Capture the cell that displays the provided text and extract its (x, y) central coordinate. 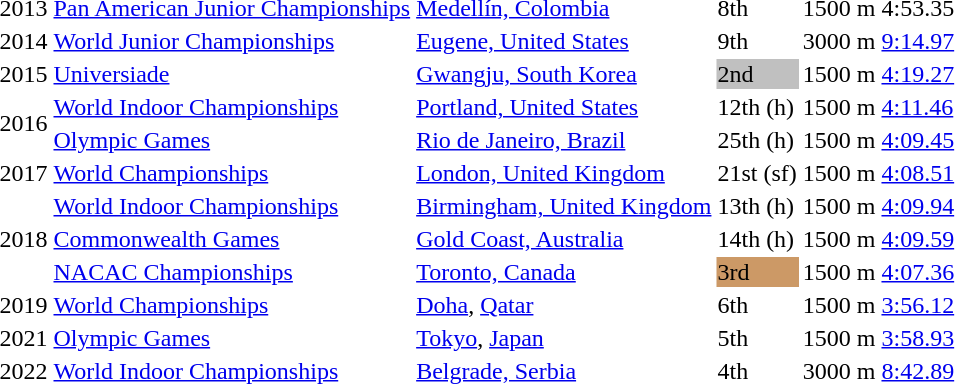
12th (h) (757, 107)
Universiade (232, 74)
25th (h) (757, 140)
Portland, United States (564, 107)
21st (sf) (757, 173)
9th (757, 41)
Commonwealth Games (232, 239)
Gwangju, South Korea (564, 74)
Rio de Janeiro, Brazil (564, 140)
13th (h) (757, 206)
3rd (757, 272)
Eugene, United States (564, 41)
Tokyo, Japan (564, 338)
Toronto, Canada (564, 272)
Doha, Qatar (564, 305)
Gold Coast, Australia (564, 239)
3000 m (839, 41)
6th (757, 305)
London, United Kingdom (564, 173)
NACAC Championships (232, 272)
2nd (757, 74)
Birmingham, United Kingdom (564, 206)
5th (757, 338)
World Junior Championships (232, 41)
14th (h) (757, 239)
